Pinpoint the cell where the given text exists, returning its [X, Y] midpoint coordinate. 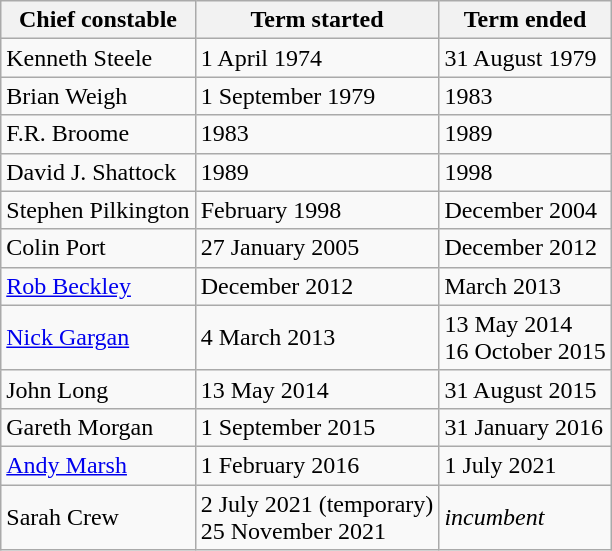
1 February 2016 [317, 465]
Colin Port [98, 248]
1 July 2021 [525, 465]
Sarah Crew [98, 516]
incumbent [525, 516]
31 August 1979 [525, 58]
Gareth Morgan [98, 427]
December 2004 [525, 210]
1 April 1974 [317, 58]
31 August 2015 [525, 389]
Stephen Pilkington [98, 210]
Rob Beckley [98, 286]
Term started [317, 20]
1 September 1979 [317, 96]
2 July 2021 (temporary)25 November 2021 [317, 516]
31 January 2016 [525, 427]
Brian Weigh [98, 96]
February 1998 [317, 210]
Kenneth Steele [98, 58]
Chief constable [98, 20]
13 May 2014 16 October 2015 [525, 338]
13 May 2014 [317, 389]
1 September 2015 [317, 427]
4 March 2013 [317, 338]
John Long [98, 389]
Nick Gargan [98, 338]
Term ended [525, 20]
27 January 2005 [317, 248]
March 2013 [525, 286]
Andy Marsh [98, 465]
1998 [525, 172]
David J. Shattock [98, 172]
F.R. Broome [98, 134]
